Identify which cell holds the provided text, then report its (X, Y) central coordinate. 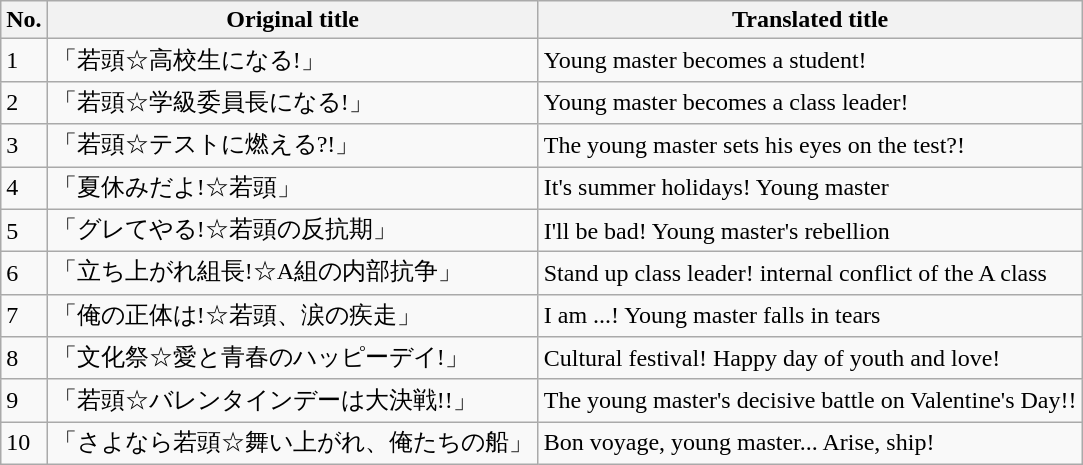
5 (24, 230)
3 (24, 146)
It's summer holidays! Young master (810, 188)
No. (24, 20)
The young master's decisive battle on Valentine's Day!! (810, 400)
I am ...! Young master falls in tears (810, 316)
Original title (292, 20)
The young master sets his eyes on the test?! (810, 146)
「若頭☆高校生になる!」 (292, 60)
9 (24, 400)
「若頭☆テストに燃える?!」 (292, 146)
1 (24, 60)
10 (24, 444)
「さよなら若頭☆舞い上がれ、俺たちの船」 (292, 444)
6 (24, 274)
「文化祭☆愛と青春のハッピーデイ!」 (292, 358)
2 (24, 102)
I'll be bad! Young master's rebellion (810, 230)
「俺の正体は!☆若頭、涙の疾走」 (292, 316)
4 (24, 188)
Bon voyage, young master... Arise, ship! (810, 444)
「若頭☆バレンタインデーは大決戦!!」 (292, 400)
Young master becomes a class leader! (810, 102)
Young master becomes a student! (810, 60)
「夏休みだよ!☆若頭」 (292, 188)
「グレてやる!☆若頭の反抗期」 (292, 230)
Translated title (810, 20)
「立ち上がれ組長!☆A組の内部抗争」 (292, 274)
「若頭☆学級委員長になる!」 (292, 102)
Stand up class leader! internal conflict of the A class (810, 274)
8 (24, 358)
7 (24, 316)
Cultural festival! Happy day of youth and love! (810, 358)
